Extract the [x, y] coordinate from the center of the cell holding the provided text.  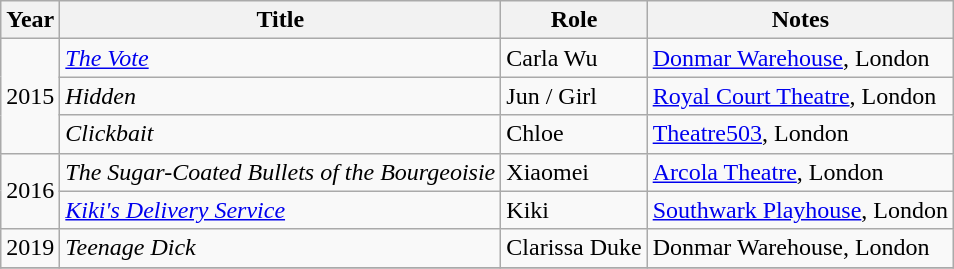
Notes [800, 20]
The Sugar-Coated Bullets of the Bourgeoisie [280, 172]
Xiaomei [574, 172]
Clickbait [280, 134]
Kiki [574, 210]
2015 [30, 96]
2016 [30, 191]
Clarissa Duke [574, 248]
Southwark Playhouse, London [800, 210]
Role [574, 20]
Royal Court Theatre, London [800, 96]
Chloe [574, 134]
Title [280, 20]
Year [30, 20]
Jun / Girl [574, 96]
2019 [30, 248]
Kiki's Delivery Service [280, 210]
Hidden [280, 96]
Theatre503, London [800, 134]
The Vote [280, 58]
Carla Wu [574, 58]
Teenage Dick [280, 248]
Arcola Theatre, London [800, 172]
